From the cell containing the given text, extract its center point as [x, y] coordinate. 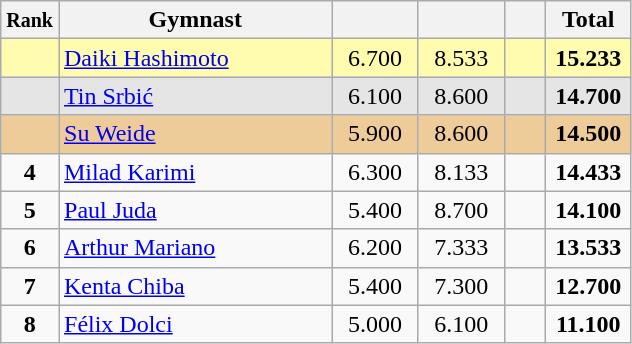
13.533 [588, 248]
14.500 [588, 134]
5.900 [375, 134]
Tin Srbić [195, 96]
6.300 [375, 172]
8 [30, 324]
5.000 [375, 324]
7 [30, 286]
12.700 [588, 286]
6.200 [375, 248]
Arthur Mariano [195, 248]
7.300 [461, 286]
5 [30, 210]
14.433 [588, 172]
Daiki Hashimoto [195, 58]
Milad Karimi [195, 172]
14.700 [588, 96]
Kenta Chiba [195, 286]
Félix Dolci [195, 324]
Gymnast [195, 20]
14.100 [588, 210]
8.700 [461, 210]
11.100 [588, 324]
4 [30, 172]
Rank [30, 20]
Paul Juda [195, 210]
Total [588, 20]
6.700 [375, 58]
8.133 [461, 172]
15.233 [588, 58]
6 [30, 248]
7.333 [461, 248]
Su Weide [195, 134]
8.533 [461, 58]
